Extract the (x, y) coordinate from the center of the cell holding the provided text.  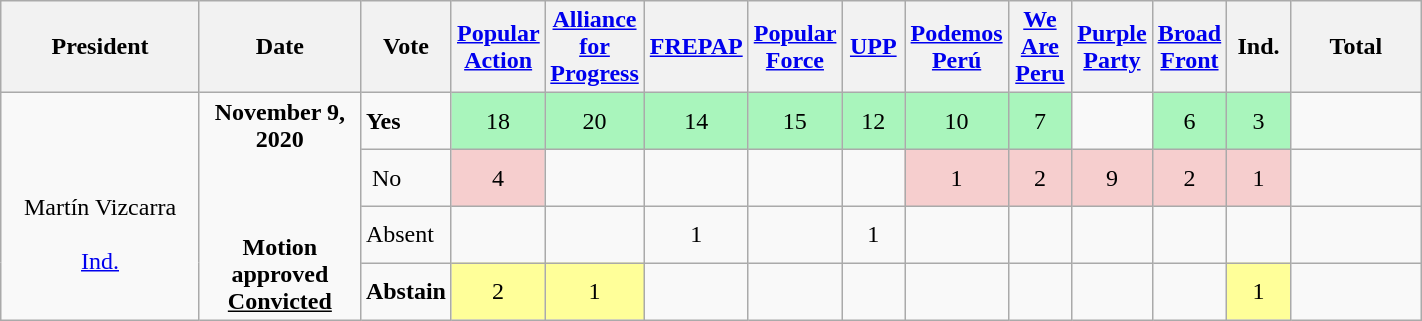
20 (594, 122)
7 (1040, 122)
12 (874, 122)
Popular Action (498, 47)
Popular Force (794, 47)
Yes (406, 122)
Absent (406, 234)
Vote (406, 47)
UPP (874, 47)
18 (498, 122)
9 (1112, 178)
Broad Front (1190, 47)
FREPAP (696, 47)
14 (696, 122)
3 (1259, 122)
6 (1190, 122)
Date (280, 47)
November 9, 2020 Motion approvedConvicted (280, 206)
Ind. (1259, 47)
15 (794, 122)
Alliance for Progress (594, 47)
Martín VizcarraInd. (100, 206)
Podemos Perú (956, 47)
4 (498, 178)
Total (1356, 47)
Purple Party (1112, 47)
No (406, 178)
President (100, 47)
10 (956, 122)
We Are Peru (1040, 47)
Abstain (406, 292)
